Provide the (x, y) coordinate of the cell's center where the given text is located.  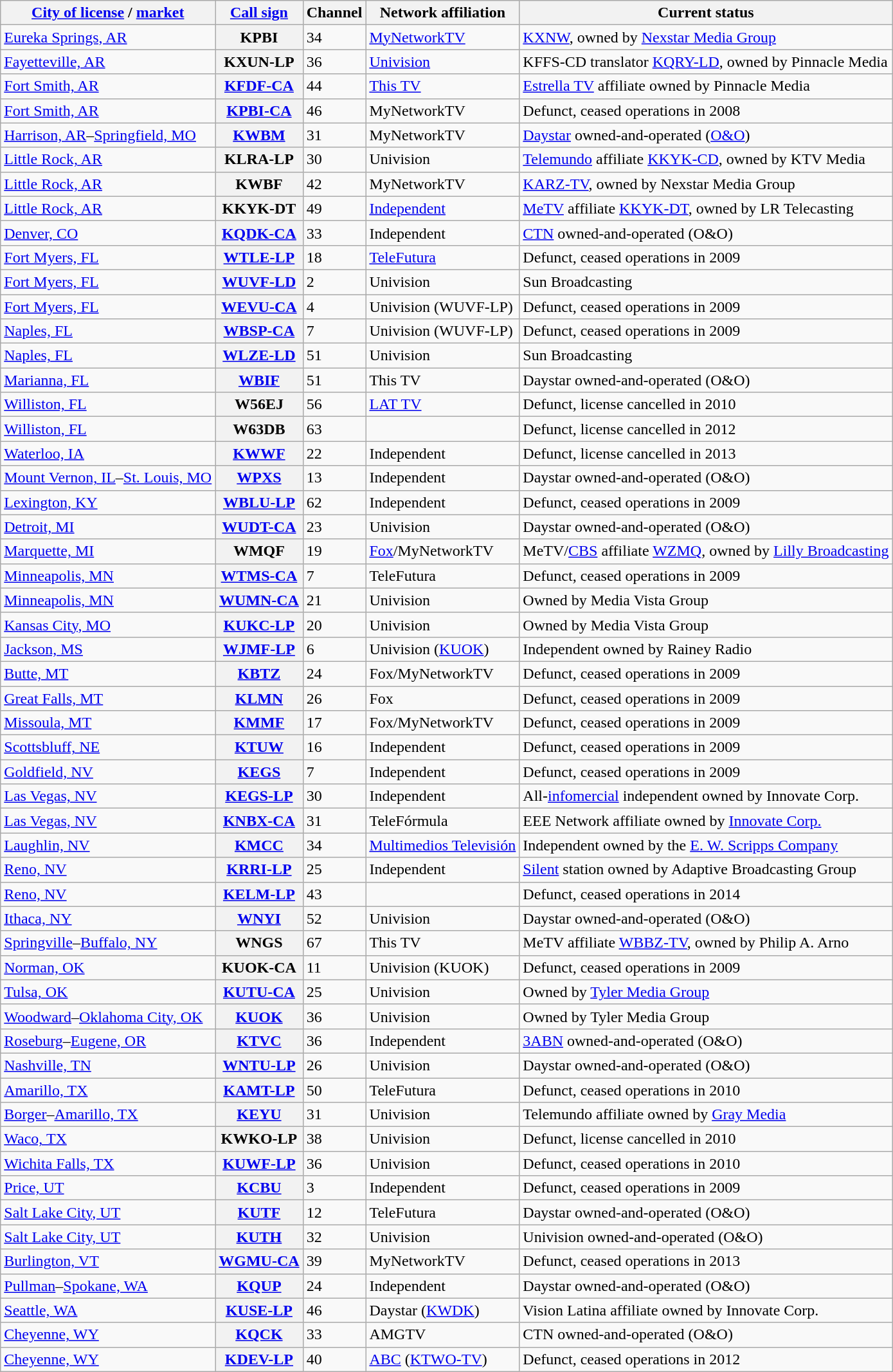
20 (334, 625)
KLRA-LP (259, 160)
Defunct, ceased operations in 2012 (706, 1359)
22 (334, 453)
WGMU-CA (259, 1261)
Price, UT (108, 1188)
KUOK-CA (259, 967)
13 (334, 478)
KFDF-CA (259, 86)
KNBX-CA (259, 821)
Kansas City, MO (108, 625)
KTVC (259, 1041)
Defunct, license cancelled in 2012 (706, 429)
Telemundo affiliate owned by Gray Media (706, 1115)
WBLU-LP (259, 502)
Marianna, FL (108, 380)
KCBU (259, 1188)
Defunct, license cancelled in 2013 (706, 453)
EEE Network affiliate owned by Innovate Corp. (706, 821)
52 (334, 919)
Mount Vernon, IL–St. Louis, MO (108, 478)
23 (334, 527)
MeTV/CBS affiliate WZMQ, owned by Lilly Broadcasting (706, 551)
WBSP-CA (259, 331)
40 (334, 1359)
Butte, MT (108, 673)
AMGTV (442, 1335)
WTMS-CA (259, 576)
KWWF (259, 453)
WJMF-LP (259, 649)
56 (334, 405)
21 (334, 600)
4 (334, 307)
Pullman–Spokane, WA (108, 1286)
KQUP (259, 1286)
MeTV affiliate WBBZ-TV, owned by Philip A. Arno (706, 943)
19 (334, 551)
KRRI-LP (259, 870)
Amarillo, TX (108, 1090)
KARZ-TV, owned by Nexstar Media Group (706, 184)
KKYK-DT (259, 208)
ABC (KTWO-TV) (442, 1359)
KMMF (259, 723)
KELM-LP (259, 894)
WUVF-LD (259, 282)
WBIF (259, 380)
38 (334, 1139)
KFFS-CD translator KQRY-LD, owned by Pinnacle Media (706, 62)
KXNW, owned by Nexstar Media Group (706, 37)
Defunct, ceased operations in 2013 (706, 1261)
Great Falls, MT (108, 698)
Waco, TX (108, 1139)
WUMN-CA (259, 600)
Laughlin, NV (108, 845)
50 (334, 1090)
KQCK (259, 1335)
17 (334, 723)
Eureka Springs, AR (108, 37)
Scottsbluff, NE (108, 747)
WNTU-LP (259, 1065)
MeTV affiliate KKYK-DT, owned by LR Telecasting (706, 208)
KUTU-CA (259, 992)
KPBI-CA (259, 111)
KUSE-LP (259, 1310)
City of license / market (108, 13)
Harrison, AR–Springfield, MO (108, 135)
KUKC-LP (259, 625)
44 (334, 86)
Wichita Falls, TX (108, 1164)
Woodward–Oklahoma City, OK (108, 1016)
Univision owned-and-operated (O&O) (706, 1237)
Daystar (KWDK) (442, 1310)
39 (334, 1261)
KUTH (259, 1237)
KEYU (259, 1115)
KQDK-CA (259, 233)
TeleFórmula (442, 821)
3 (334, 1188)
Missoula, MT (108, 723)
KLMN (259, 698)
WLZE-LD (259, 356)
43 (334, 894)
42 (334, 184)
KWBM (259, 135)
Denver, CO (108, 233)
Network affiliation (442, 13)
Tulsa, OK (108, 992)
Nashville, TN (108, 1065)
18 (334, 257)
67 (334, 943)
WMQF (259, 551)
11 (334, 967)
6 (334, 649)
WUDT-CA (259, 527)
Estrella TV affiliate owned by Pinnacle Media (706, 86)
Fox (442, 698)
WTLE-LP (259, 257)
KXUN-LP (259, 62)
Burlington, VT (108, 1261)
KEGS-LP (259, 796)
62 (334, 502)
Defunct, ceased operations in 2008 (706, 111)
63 (334, 429)
KAMT-LP (259, 1090)
Springville–Buffalo, NY (108, 943)
Goldfield, NV (108, 772)
W63DB (259, 429)
KUTF (259, 1212)
12 (334, 1212)
Ithaca, NY (108, 919)
49 (334, 208)
Waterloo, IA (108, 453)
KBTZ (259, 673)
KDEV-LP (259, 1359)
KMCC (259, 845)
WNGS (259, 943)
Independent owned by Rainey Radio (706, 649)
KTUW (259, 747)
Detroit, MI (108, 527)
Call sign (259, 13)
Fayetteville, AR (108, 62)
WPXS (259, 478)
KUOK (259, 1016)
All-infomercial independent owned by Innovate Corp. (706, 796)
Channel (334, 13)
KWKO-LP (259, 1139)
LAT TV (442, 405)
W56EJ (259, 405)
Roseburg–Eugene, OR (108, 1041)
Seattle, WA (108, 1310)
Marquette, MI (108, 551)
Defunct, ceased operations in 2014 (706, 894)
Lexington, KY (108, 502)
KWBF (259, 184)
Telemundo affiliate KKYK-CD, owned by KTV Media (706, 160)
KUWF-LP (259, 1164)
Multimedios Televisión (442, 845)
Vision Latina affiliate owned by Innovate Corp. (706, 1310)
2 (334, 282)
Borger–Amarillo, TX (108, 1115)
Silent station owned by Adaptive Broadcasting Group (706, 870)
KPBI (259, 37)
32 (334, 1237)
Jackson, MS (108, 649)
Current status (706, 13)
16 (334, 747)
Norman, OK (108, 967)
WEVU-CA (259, 307)
WNYI (259, 919)
KEGS (259, 772)
Independent owned by the E. W. Scripps Company (706, 845)
3ABN owned-and-operated (O&O) (706, 1041)
